Determine the [x, y] coordinate at the center of the cell enclosing the given text.  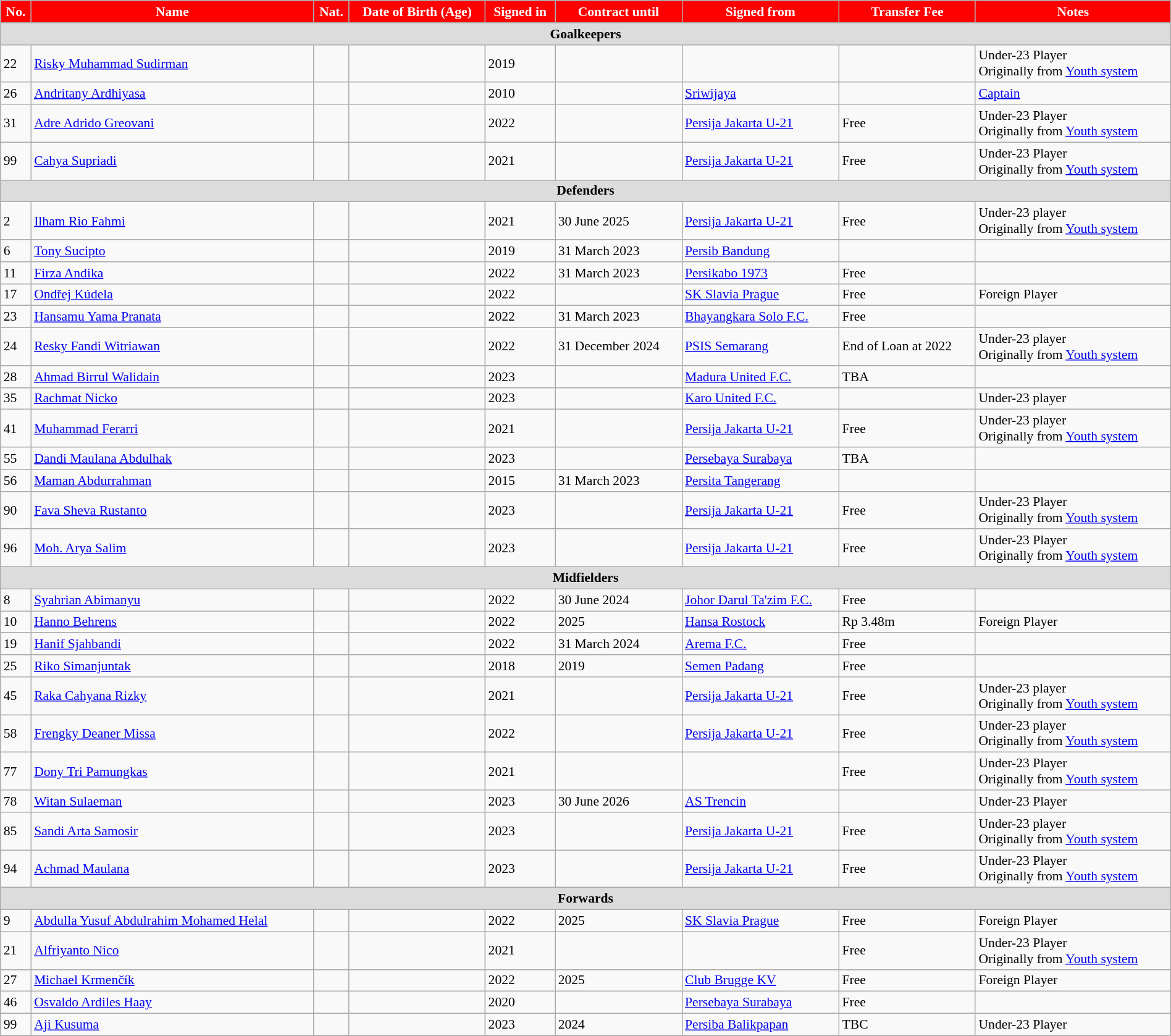
Cahya Supriadi [172, 161]
Defenders [585, 191]
2020 [520, 1003]
56 [16, 481]
Semen Padang [760, 666]
Resky Fandi Witriawan [172, 347]
Ahmad Birrul Walidain [172, 377]
22 [16, 63]
58 [16, 734]
AS Trencin [760, 801]
94 [16, 869]
41 [16, 429]
26 [16, 94]
Forwards [585, 899]
Fava Sheva Rustanto [172, 510]
Hansa Rostock [760, 622]
Rachmat Nicko [172, 398]
Sandi Arta Samosir [172, 832]
Maman Abdurrahman [172, 481]
Andritany Ardhiyasa [172, 94]
Hanif Sjahbandi [172, 644]
9 [16, 921]
Persikabo 1973 [760, 273]
2018 [520, 666]
TBC [907, 1025]
Adre Adrido Greovani [172, 124]
Persib Bandung [760, 251]
35 [16, 398]
2015 [520, 481]
Raka Cahyana Rizky [172, 696]
21 [16, 950]
No. [16, 12]
Syahrian Abimanyu [172, 600]
55 [16, 458]
Transfer Fee [907, 12]
Midfielders [585, 578]
Persiba Balikpapan [760, 1025]
Dandi Maulana Abdulhak [172, 458]
Hansamu Yama Pranata [172, 317]
27 [16, 980]
11 [16, 273]
6 [16, 251]
30 June 2024 [619, 600]
Osvaldo Ardiles Haay [172, 1003]
End of Loan at 2022 [907, 347]
Tony Sucipto [172, 251]
Aji Kusuma [172, 1025]
77 [16, 771]
24 [16, 347]
Notes [1073, 12]
31 December 2024 [619, 347]
28 [16, 377]
Riko Simanjuntak [172, 666]
Name [172, 12]
Moh. Arya Salim [172, 549]
Arema F.C. [760, 644]
25 [16, 666]
Abdulla Yusuf Abdulrahim Mohamed Helal [172, 921]
90 [16, 510]
Ilham Rio Fahmi [172, 221]
PSIS Semarang [760, 347]
Witan Sulaeman [172, 801]
30 June 2025 [619, 221]
78 [16, 801]
Hanno Behrens [172, 622]
Sriwijaya [760, 94]
17 [16, 295]
Dony Tri Pamungkas [172, 771]
46 [16, 1003]
Goalkeepers [585, 34]
30 June 2026 [619, 801]
19 [16, 644]
Signed in [520, 12]
31 March 2024 [619, 644]
31 [16, 124]
Risky Muhammad Sudirman [172, 63]
Date of Birth (Age) [417, 12]
Madura United F.C. [760, 377]
Johor Darul Ta'zim F.C. [760, 600]
Contract until [619, 12]
96 [16, 549]
45 [16, 696]
Captain [1073, 94]
2 [16, 221]
Karo United F.C. [760, 398]
23 [16, 317]
2024 [619, 1025]
Persita Tangerang [760, 481]
Nat. [331, 12]
Alfriyanto Nico [172, 950]
10 [16, 622]
Rp 3.48m [907, 622]
Club Brugge KV [760, 980]
Ondřej Kúdela [172, 295]
Achmad Maulana [172, 869]
2010 [520, 94]
Muhammad Ferarri [172, 429]
Bhayangkara Solo F.C. [760, 317]
Frengky Deaner Missa [172, 734]
Under-23 player [1073, 398]
Michael Krmenčík [172, 980]
Firza Andika [172, 273]
8 [16, 600]
85 [16, 832]
Signed from [760, 12]
